Determine the (x, y) coordinate at the center of the cell enclosing the given text.  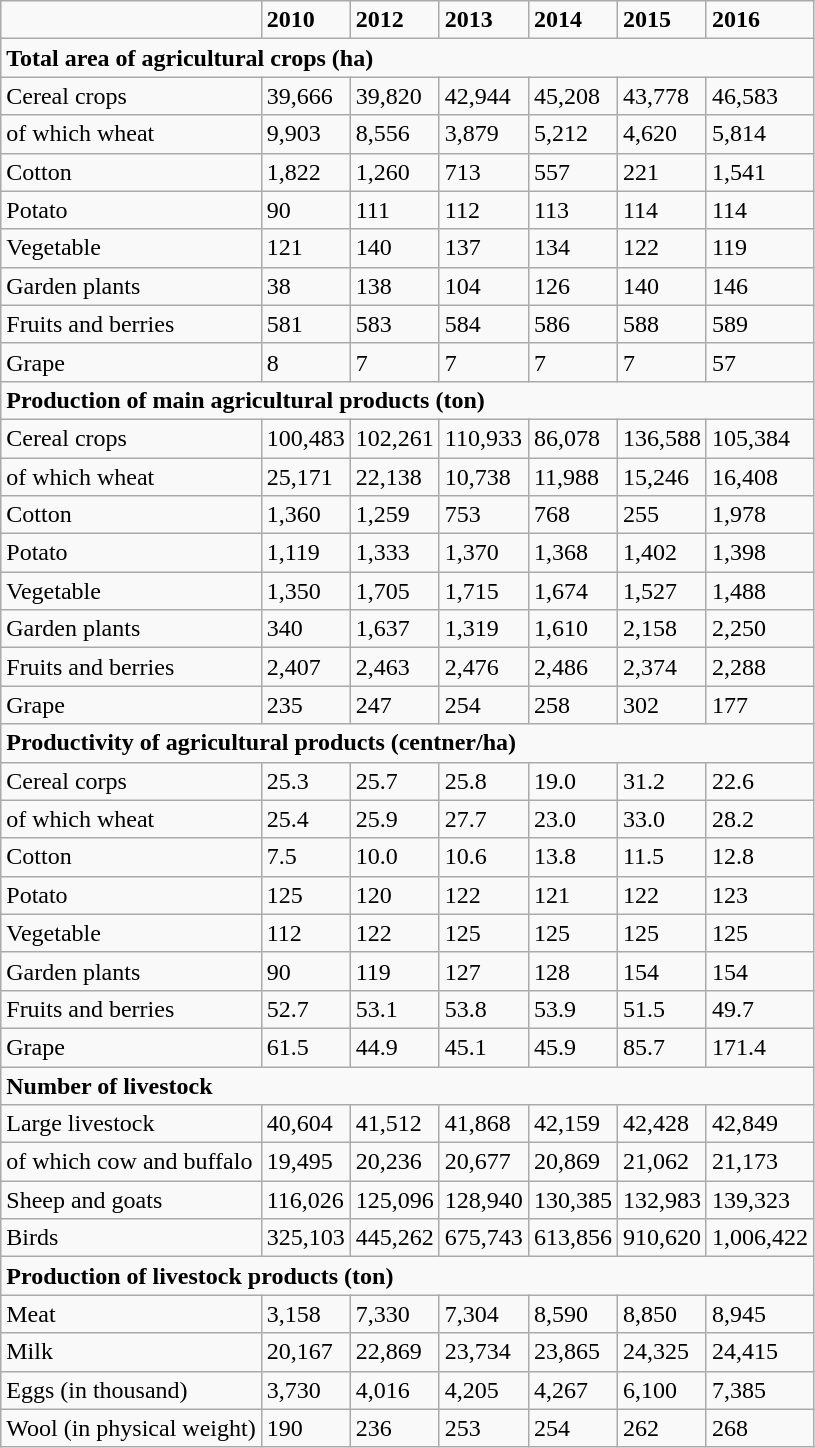
22,138 (394, 477)
45,208 (572, 96)
268 (760, 1428)
2015 (662, 20)
1,402 (662, 553)
25.8 (484, 781)
116,026 (306, 1200)
20,869 (572, 1162)
1,333 (394, 553)
85.7 (662, 1047)
128,940 (484, 1200)
1,541 (760, 172)
Sheep and goats (131, 1200)
39,666 (306, 96)
236 (394, 1428)
45.9 (572, 1047)
25.7 (394, 781)
7,385 (760, 1390)
4,267 (572, 1390)
1,360 (306, 515)
177 (760, 705)
586 (572, 324)
25,171 (306, 477)
23,865 (572, 1352)
110,933 (484, 438)
11.5 (662, 857)
8,850 (662, 1314)
51.5 (662, 1009)
31.2 (662, 781)
25.4 (306, 819)
1,978 (760, 515)
146 (760, 286)
of which cow and buffalo (131, 1162)
100,483 (306, 438)
1,260 (394, 172)
584 (484, 324)
1,350 (306, 591)
Productivity of agricultural products (centner/ha) (408, 743)
10.0 (394, 857)
Meat (131, 1314)
16,408 (760, 477)
23.0 (572, 819)
2012 (394, 20)
41,868 (484, 1124)
128 (572, 971)
120 (394, 895)
42,159 (572, 1124)
42,428 (662, 1124)
4,016 (394, 1390)
52.7 (306, 1009)
258 (572, 705)
4,205 (484, 1390)
2016 (760, 20)
557 (572, 172)
1,398 (760, 553)
27.7 (484, 819)
5,212 (572, 134)
10,738 (484, 477)
675,743 (484, 1238)
5,814 (760, 134)
2,250 (760, 629)
Number of livestock (408, 1085)
2,476 (484, 667)
33.0 (662, 819)
13.8 (572, 857)
753 (484, 515)
1,488 (760, 591)
325,103 (306, 1238)
2,158 (662, 629)
22.6 (760, 781)
20,236 (394, 1162)
102,261 (394, 438)
2010 (306, 20)
1,006,422 (760, 1238)
53.9 (572, 1009)
445,262 (394, 1238)
Birds (131, 1238)
Wool (in physical weight) (131, 1428)
123 (760, 895)
1,705 (394, 591)
2,374 (662, 667)
138 (394, 286)
125,096 (394, 1200)
Milk (131, 1352)
4,620 (662, 134)
589 (760, 324)
53.8 (484, 1009)
2,486 (572, 667)
2,288 (760, 667)
42,944 (484, 96)
2,407 (306, 667)
302 (662, 705)
21,173 (760, 1162)
340 (306, 629)
Cereal corps (131, 781)
255 (662, 515)
38 (306, 286)
53.1 (394, 1009)
7.5 (306, 857)
713 (484, 172)
8,556 (394, 134)
25.9 (394, 819)
247 (394, 705)
6,100 (662, 1390)
Eggs (in thousand) (131, 1390)
8,590 (572, 1314)
105,384 (760, 438)
768 (572, 515)
43,778 (662, 96)
1,119 (306, 553)
3,158 (306, 1314)
3,730 (306, 1390)
588 (662, 324)
136,588 (662, 438)
8 (306, 362)
104 (484, 286)
137 (484, 248)
1,637 (394, 629)
190 (306, 1428)
1,527 (662, 591)
49.7 (760, 1009)
57 (760, 362)
111 (394, 210)
134 (572, 248)
1,370 (484, 553)
40,604 (306, 1124)
1,715 (484, 591)
583 (394, 324)
910,620 (662, 1238)
3,879 (484, 134)
171.4 (760, 1047)
61.5 (306, 1047)
Production of main agricultural products (ton) (408, 400)
7,330 (394, 1314)
1,674 (572, 591)
221 (662, 172)
12.8 (760, 857)
15,246 (662, 477)
23,734 (484, 1352)
Production of livestock products (ton) (408, 1276)
21,062 (662, 1162)
20,167 (306, 1352)
139,323 (760, 1200)
Large livestock (131, 1124)
24,415 (760, 1352)
132,983 (662, 1200)
24,325 (662, 1352)
42,849 (760, 1124)
8,945 (760, 1314)
46,583 (760, 96)
113 (572, 210)
9,903 (306, 134)
1,822 (306, 172)
253 (484, 1428)
262 (662, 1428)
127 (484, 971)
44.9 (394, 1047)
10.6 (484, 857)
39,820 (394, 96)
20,677 (484, 1162)
581 (306, 324)
2,463 (394, 667)
613,856 (572, 1238)
126 (572, 286)
19.0 (572, 781)
11,988 (572, 477)
1,610 (572, 629)
Total area of agricultural crops (ha) (408, 58)
7,304 (484, 1314)
45.1 (484, 1047)
2014 (572, 20)
19,495 (306, 1162)
25.3 (306, 781)
86,078 (572, 438)
235 (306, 705)
130,385 (572, 1200)
1,259 (394, 515)
41,512 (394, 1124)
22,869 (394, 1352)
28.2 (760, 819)
1,319 (484, 629)
2013 (484, 20)
1,368 (572, 553)
